Pinpoint the cell where the given text exists, returning its (x, y) midpoint coordinate. 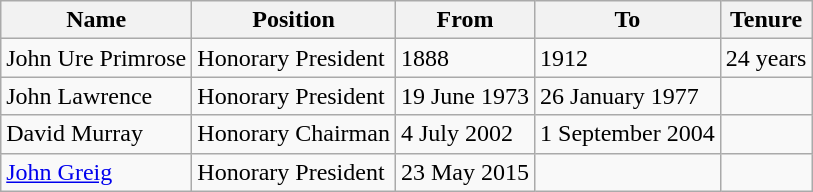
Name (96, 20)
John Ure Primrose (96, 58)
4 July 2002 (464, 134)
1 September 2004 (628, 134)
To (628, 20)
1888 (464, 58)
26 January 1977 (628, 96)
Honorary Chairman (294, 134)
24 years (766, 58)
23 May 2015 (464, 172)
19 June 1973 (464, 96)
John Greig (96, 172)
1912 (628, 58)
David Murray (96, 134)
John Lawrence (96, 96)
Position (294, 20)
From (464, 20)
Tenure (766, 20)
